Provide the [x, y] coordinate of the cell's center where the given text is located.  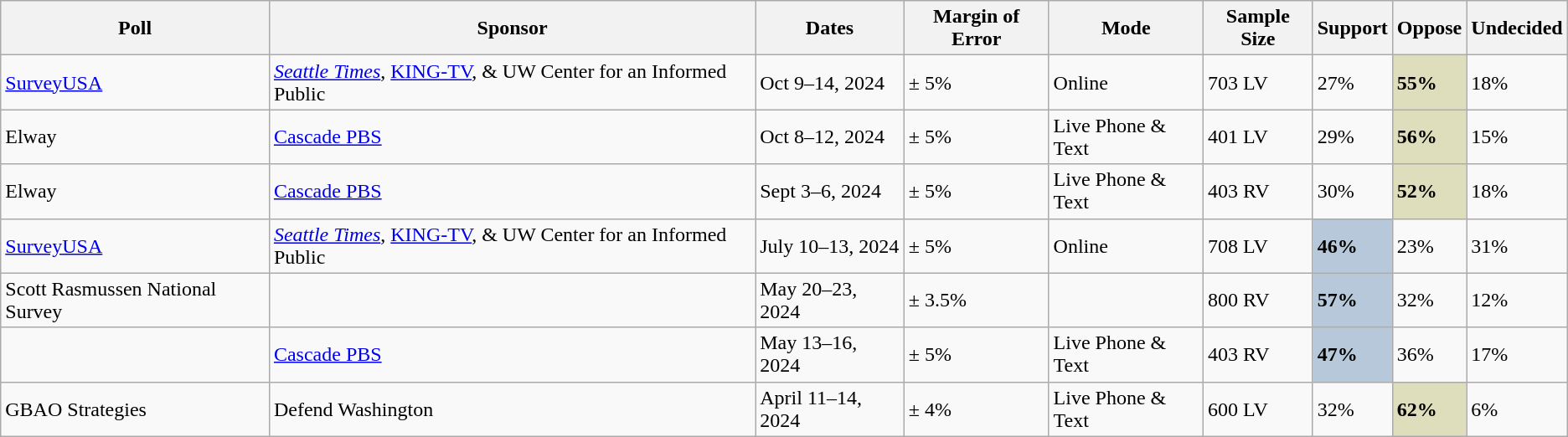
Scott Rasmussen National Survey [136, 300]
46% [1352, 246]
Oct 9–14, 2024 [830, 82]
15% [1517, 137]
29% [1352, 137]
23% [1429, 246]
Dates [830, 28]
800 RV [1258, 300]
± 3.5% [977, 300]
Oppose [1429, 28]
± 4% [977, 409]
July 10–13, 2024 [830, 246]
Mode [1126, 28]
Support [1352, 28]
708 LV [1258, 246]
600 LV [1258, 409]
6% [1517, 409]
36% [1429, 355]
May 20–23, 2024 [830, 300]
31% [1517, 246]
56% [1429, 137]
47% [1352, 355]
Undecided [1517, 28]
Poll [136, 28]
30% [1352, 191]
Oct 8–12, 2024 [830, 137]
Sample Size [1258, 28]
April 11–14, 2024 [830, 409]
Sept 3–6, 2024 [830, 191]
12% [1517, 300]
GBAO Strategies [136, 409]
55% [1429, 82]
Defend Washington [512, 409]
May 13–16, 2024 [830, 355]
703 LV [1258, 82]
Sponsor [512, 28]
401 LV [1258, 137]
Margin of Error [977, 28]
57% [1352, 300]
52% [1429, 191]
27% [1352, 82]
62% [1429, 409]
17% [1517, 355]
